Return [x, y] of the center of cell containing provided text 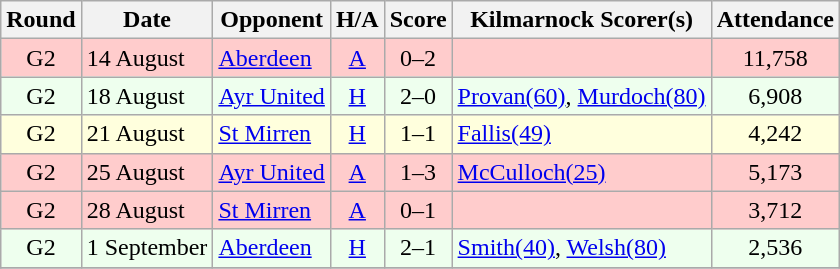
Round [41, 20]
McCulloch(25) [582, 172]
Provan(60), Murdoch(80) [582, 96]
14 August [147, 58]
Fallis(49) [582, 134]
0–2 [418, 58]
Smith(40), Welsh(80) [582, 248]
4,242 [775, 134]
1 September [147, 248]
21 August [147, 134]
2–0 [418, 96]
Opponent [272, 20]
Kilmarnock Scorer(s) [582, 20]
18 August [147, 96]
6,908 [775, 96]
5,173 [775, 172]
2,536 [775, 248]
H/A [357, 20]
Score [418, 20]
3,712 [775, 210]
Date [147, 20]
11,758 [775, 58]
0–1 [418, 210]
28 August [147, 210]
1–3 [418, 172]
25 August [147, 172]
2–1 [418, 248]
1–1 [418, 134]
Attendance [775, 20]
